Scan for the cell matching the given text and deliver its (x, y) coordinate at center. 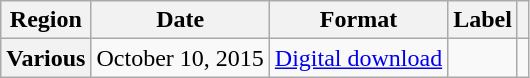
Format (358, 20)
Date (180, 20)
Various (46, 58)
Digital download (358, 58)
Region (46, 20)
Label (483, 20)
October 10, 2015 (180, 58)
